From the cell containing the given text, extract its center point as (X, Y) coordinate. 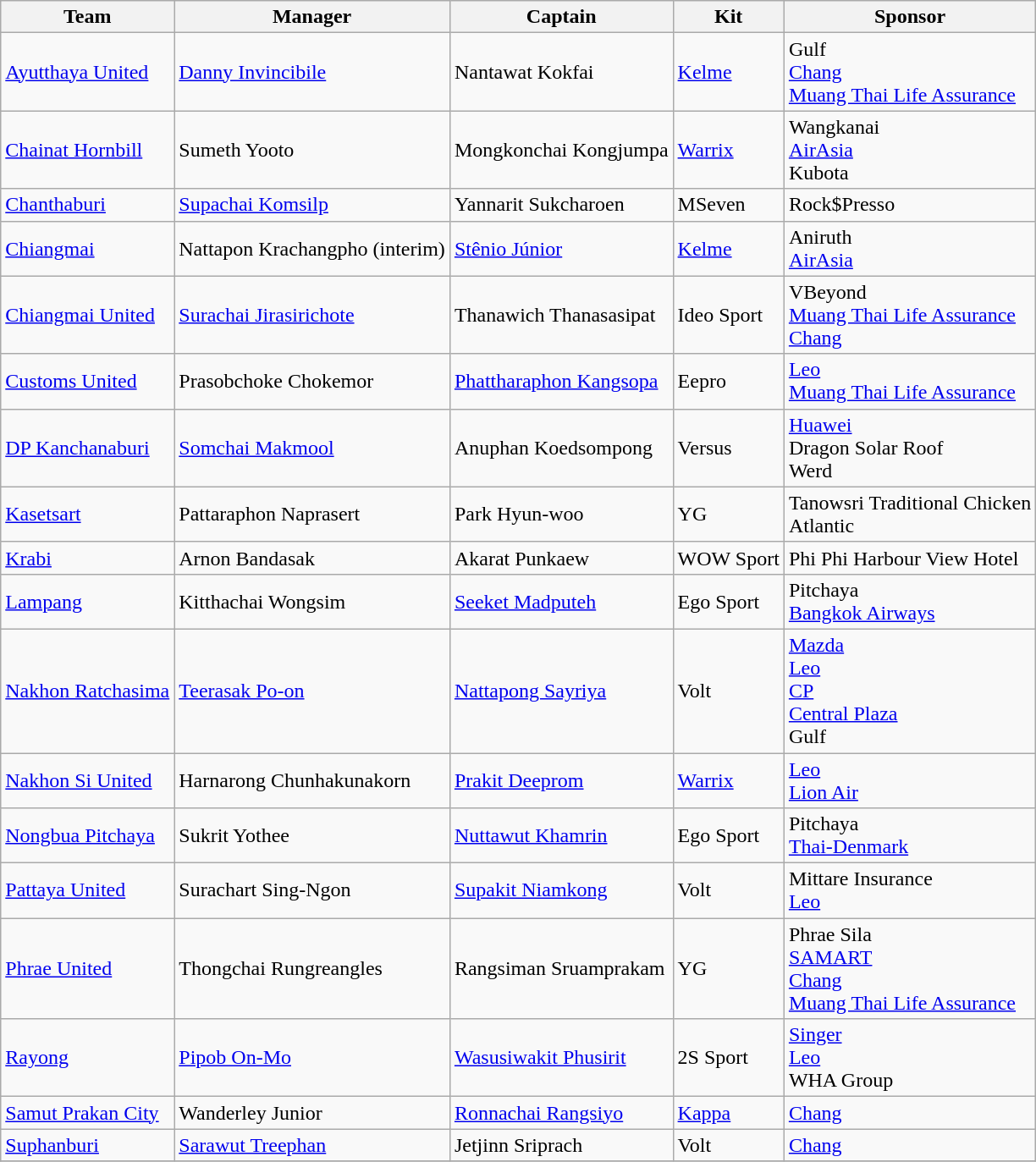
Nakhon Ratchasima (88, 691)
Mittare InsuranceLeo (909, 890)
Pipob On-Mo (312, 1058)
Nuttawut Khamrin (561, 836)
Jetjinn Sriprach (561, 1145)
Somchai Makmool (312, 448)
MazdaLeoCPCentral PlazaGulf (909, 691)
Nantawat Kokfai (561, 72)
Rock$Presso (909, 205)
Nattapon Krachangpho (interim) (312, 249)
Kitthachai Wongsim (312, 601)
Akarat Punkaew (561, 558)
Sumeth Yooto (312, 150)
Phattharaphon Kangsopa (561, 381)
Customs United (88, 381)
Chainat Hornbill (88, 150)
Rangsiman Sruamprakam (561, 968)
Seeket Madputeh (561, 601)
Samut Prakan City (88, 1113)
Park Hyun-woo (561, 515)
Krabi (88, 558)
Rayong (88, 1058)
Sarawut Treephan (312, 1145)
Ideo Sport (728, 315)
Prasobchoke Chokemor (312, 381)
Ronnachai Rangsiyo (561, 1113)
Kasetsart (88, 515)
2S Sport (728, 1058)
Captain (561, 17)
SingerLeoWHA Group (909, 1058)
Manager (312, 17)
Chanthaburi (88, 205)
Ayutthaya United (88, 72)
Wasusiwakit Phusirit (561, 1058)
Surachart Sing-Ngon (312, 890)
LeoLion Air (909, 780)
WOW Sport (728, 558)
Yannarit Sukcharoen (561, 205)
WangkanaiAirAsiaKubota (909, 150)
Surachai Jirasirichote (312, 315)
Thanawich Thanasasipat (561, 315)
HuaweiDragon Solar RoofWerd (909, 448)
Danny Invincibile (312, 72)
Eepro (728, 381)
GulfChangMuang Thai Life Assurance (909, 72)
Mongkonchai Kongjumpa (561, 150)
Nongbua Pitchaya (88, 836)
Pattaraphon Naprasert (312, 515)
Phrae United (88, 968)
Suphanburi (88, 1145)
Versus (728, 448)
Wanderley Junior (312, 1113)
Teerasak Po-on (312, 691)
Prakit Deeprom (561, 780)
Anuphan Koedsompong (561, 448)
DP Kanchanaburi (88, 448)
Kappa (728, 1113)
Supachai Komsilp (312, 205)
Chiangmai United (88, 315)
Thongchai Rungreangles (312, 968)
Sukrit Yothee (312, 836)
PitchayaBangkok Airways (909, 601)
VBeyondMuang Thai Life AssuranceChang (909, 315)
Nakhon Si United (88, 780)
Phi Phi Harbour View Hotel (909, 558)
Nattapong Sayriya (561, 691)
Sponsor (909, 17)
Harnarong Chunhakunakorn (312, 780)
AniruthAirAsia (909, 249)
Stênio Júnior (561, 249)
Lampang (88, 601)
Supakit Niamkong (561, 890)
Kit (728, 17)
LeoMuang Thai Life Assurance (909, 381)
MSeven (728, 205)
Pattaya United (88, 890)
Team (88, 17)
Tanowsri Traditional ChickenAtlantic (909, 515)
Arnon Bandasak (312, 558)
Phrae SilaSAMARTChangMuang Thai Life Assurance (909, 968)
Chiangmai (88, 249)
Pitchaya Thai-Denmark (909, 836)
